Capture the cell that displays the provided text and extract its [x, y] central coordinate. 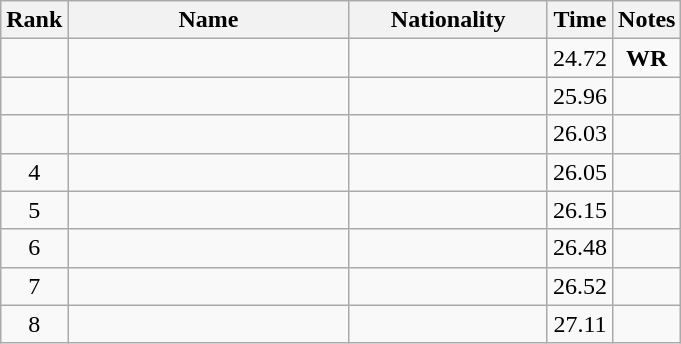
26.03 [580, 134]
26.05 [580, 172]
WR [647, 58]
Time [580, 20]
Notes [647, 20]
25.96 [580, 96]
5 [34, 210]
4 [34, 172]
27.11 [580, 324]
24.72 [580, 58]
26.52 [580, 286]
Rank [34, 20]
6 [34, 248]
Name [208, 20]
26.48 [580, 248]
26.15 [580, 210]
7 [34, 286]
8 [34, 324]
Nationality [448, 20]
